Identify which cell holds the provided text, then report its (X, Y) central coordinate. 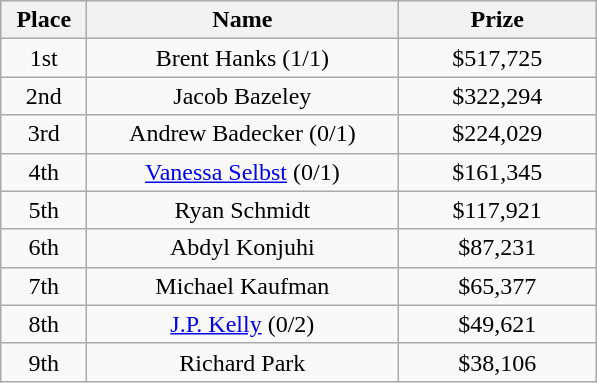
$322,294 (498, 96)
4th (44, 172)
Andrew Badecker (0/1) (242, 134)
Abdyl Konjuhi (242, 248)
8th (44, 324)
J.P. Kelly (0/2) (242, 324)
3rd (44, 134)
1st (44, 58)
Ryan Schmidt (242, 210)
9th (44, 362)
$87,231 (498, 248)
Michael Kaufman (242, 286)
Place (44, 20)
7th (44, 286)
$65,377 (498, 286)
Prize (498, 20)
$38,106 (498, 362)
$117,921 (498, 210)
5th (44, 210)
Richard Park (242, 362)
$517,725 (498, 58)
Name (242, 20)
$224,029 (498, 134)
Brent Hanks (1/1) (242, 58)
$161,345 (498, 172)
6th (44, 248)
Vanessa Selbst (0/1) (242, 172)
2nd (44, 96)
Jacob Bazeley (242, 96)
$49,621 (498, 324)
